Identify which cell holds the provided text, then report its [X, Y] central coordinate. 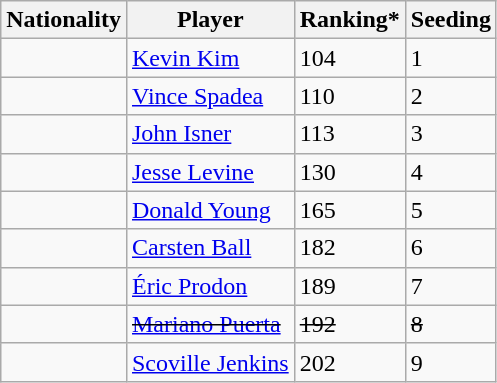
6 [450, 248]
4 [450, 172]
104 [350, 58]
8 [450, 324]
1 [450, 58]
9 [450, 362]
202 [350, 362]
110 [350, 96]
5 [450, 210]
189 [350, 286]
165 [350, 210]
Jesse Levine [210, 172]
Vince Spadea [210, 96]
Seeding [450, 20]
Ranking* [350, 20]
Carsten Ball [210, 248]
John Isner [210, 134]
130 [350, 172]
Éric Prodon [210, 286]
192 [350, 324]
3 [450, 134]
7 [450, 286]
Mariano Puerta [210, 324]
Donald Young [210, 210]
182 [350, 248]
2 [450, 96]
Kevin Kim [210, 58]
Scoville Jenkins [210, 362]
Nationality [64, 20]
Player [210, 20]
113 [350, 134]
